Return (x, y) of the center of cell containing provided text 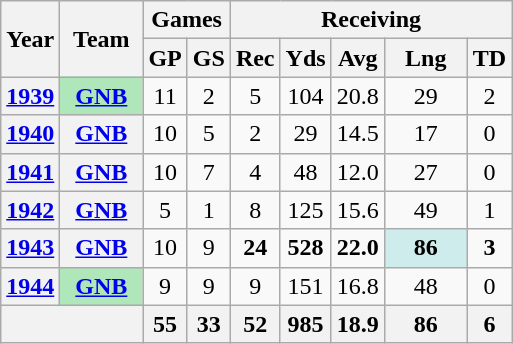
125 (306, 210)
TD (489, 58)
1944 (30, 286)
1941 (30, 172)
151 (306, 286)
14.5 (358, 134)
20.8 (358, 96)
27 (426, 172)
Receiving (370, 20)
1940 (30, 134)
16.8 (358, 286)
1939 (30, 96)
Games (186, 20)
24 (255, 248)
528 (306, 248)
Year (30, 39)
55 (165, 324)
Lng (426, 58)
1942 (30, 210)
17 (426, 134)
GP (165, 58)
7 (208, 172)
15.6 (358, 210)
11 (165, 96)
Rec (255, 58)
4 (255, 172)
985 (306, 324)
Team (102, 39)
GS (208, 58)
Yds (306, 58)
104 (306, 96)
3 (489, 248)
18.9 (358, 324)
12.0 (358, 172)
52 (255, 324)
8 (255, 210)
49 (426, 210)
1943 (30, 248)
Avg (358, 58)
22.0 (358, 248)
33 (208, 324)
6 (489, 324)
